Return the [X, Y] coordinate for the center point of the cell that contains the specified text.  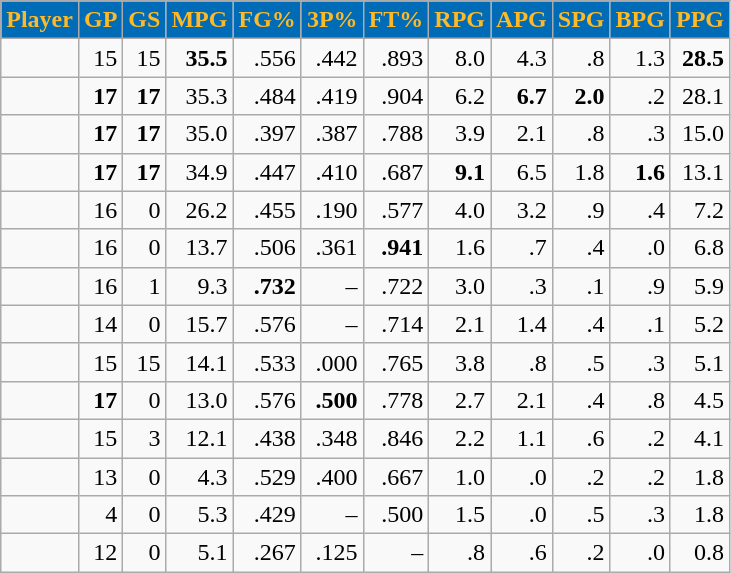
35.5 [200, 58]
9.3 [200, 286]
2.0 [581, 96]
28.1 [700, 96]
2.2 [460, 438]
PPG [700, 20]
13.0 [200, 400]
.788 [396, 134]
2.7 [460, 400]
12.1 [200, 438]
.397 [267, 134]
34.9 [200, 172]
SPG [581, 20]
3.2 [522, 210]
.529 [267, 477]
.361 [332, 248]
.419 [332, 96]
.904 [396, 96]
RPG [460, 20]
.455 [267, 210]
.000 [332, 362]
1.3 [640, 58]
5.9 [700, 286]
8.0 [460, 58]
1.4 [522, 324]
12 [100, 553]
.348 [332, 438]
BPG [640, 20]
.442 [332, 58]
APG [522, 20]
.190 [332, 210]
.556 [267, 58]
FT% [396, 20]
.7 [522, 248]
6.8 [700, 248]
35.3 [200, 96]
3.0 [460, 286]
.484 [267, 96]
1.1 [522, 438]
4.0 [460, 210]
GS [144, 20]
15.7 [200, 324]
.941 [396, 248]
13.1 [700, 172]
.438 [267, 438]
.577 [396, 210]
4.5 [700, 400]
26.2 [200, 210]
1 [144, 286]
.778 [396, 400]
3.8 [460, 362]
4.1 [700, 438]
28.5 [700, 58]
1.0 [460, 477]
0.8 [700, 553]
5.2 [700, 324]
.447 [267, 172]
14.1 [200, 362]
3P% [332, 20]
.893 [396, 58]
6.7 [522, 96]
GP [100, 20]
.267 [267, 553]
14 [100, 324]
.506 [267, 248]
4 [100, 515]
.667 [396, 477]
.722 [396, 286]
.687 [396, 172]
3.9 [460, 134]
5.3 [200, 515]
15.0 [700, 134]
Player [40, 20]
MPG [200, 20]
.400 [332, 477]
7.2 [700, 210]
.410 [332, 172]
9.1 [460, 172]
35.0 [200, 134]
.429 [267, 515]
.125 [332, 553]
.732 [267, 286]
1.5 [460, 515]
.533 [267, 362]
13.7 [200, 248]
6.2 [460, 96]
13 [100, 477]
FG% [267, 20]
.387 [332, 134]
3 [144, 438]
.714 [396, 324]
.765 [396, 362]
6.5 [522, 172]
.846 [396, 438]
